Identify which cell holds the provided text, then report its [x, y] central coordinate. 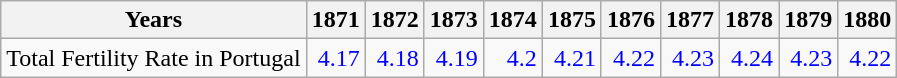
4.2 [512, 58]
4.17 [336, 58]
4.19 [454, 58]
1880 [868, 20]
1876 [630, 20]
1871 [336, 20]
1877 [690, 20]
1875 [572, 20]
1872 [394, 20]
1878 [750, 20]
4.21 [572, 58]
1873 [454, 20]
1874 [512, 20]
Years [154, 20]
Total Fertility Rate in Portugal [154, 58]
4.24 [750, 58]
4.18 [394, 58]
1879 [808, 20]
